Identify which cell holds the provided text, then report its [X, Y] central coordinate. 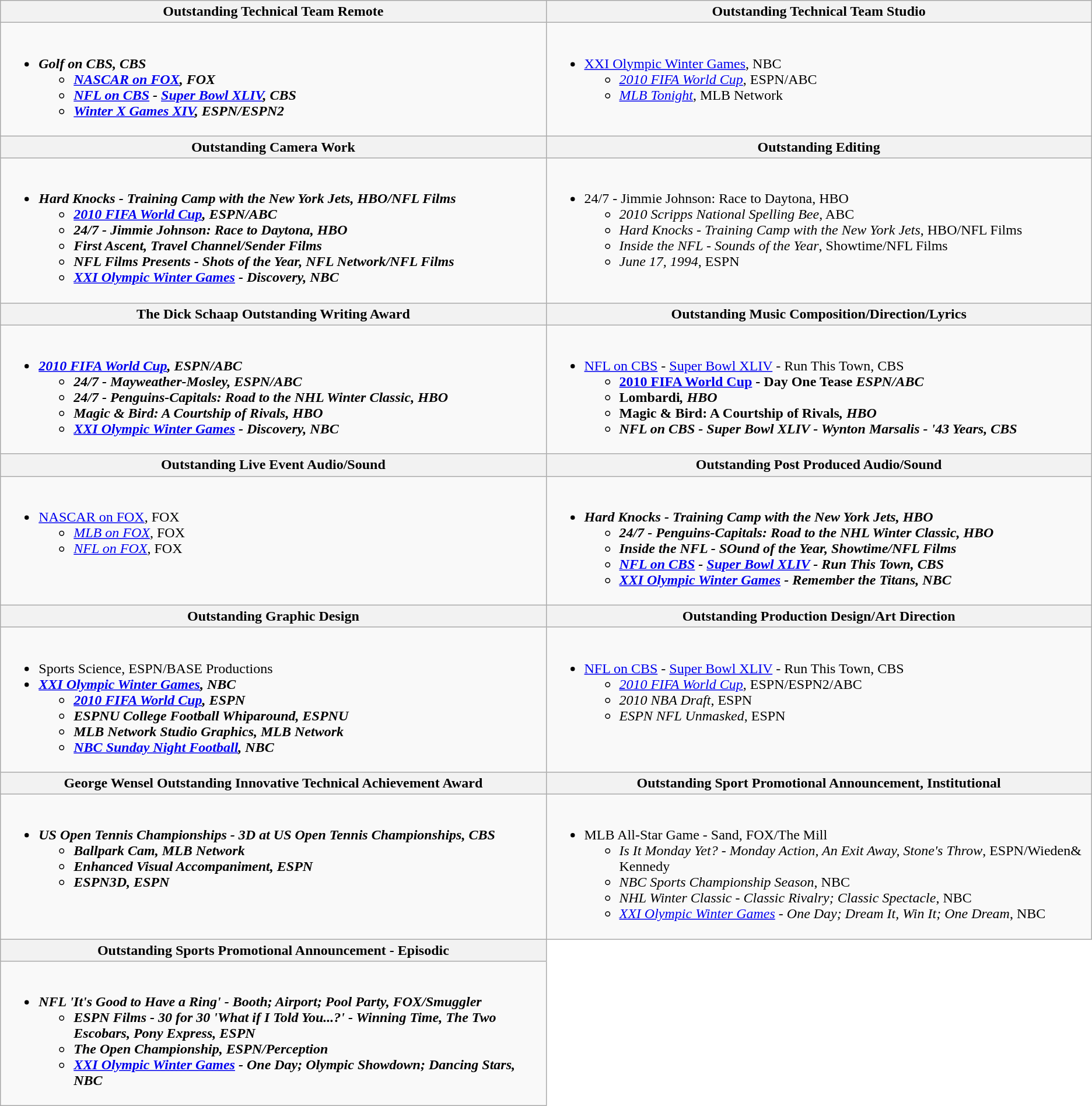
Outstanding Editing [819, 147]
Outstanding Sports Promotional Announcement - Episodic [273, 950]
NFL on CBS - Super Bowl XLIV - Run This Town, CBS2010 FIFA World Cup, ESPN/ESPN2/ABC2010 NBA Draft, ESPNESPN NFL Unmasked, ESPN [819, 699]
Outstanding Post Produced Audio/Sound [819, 465]
US Open Tennis Championships - 3D at US Open Tennis Championships, CBSBallpark Cam, MLB NetworkEnhanced Visual Accompaniment, ESPNESPN3D, ESPN [273, 866]
Outstanding Music Composition/Direction/Lyrics [819, 314]
Outstanding Graphic Design [273, 616]
NASCAR on FOX, FOXMLB on FOX, FOXNFL on FOX, FOX [273, 540]
Outstanding Sport Promotional Announcement, Institutional [819, 783]
XXI Olympic Winter Games, NBC2010 FIFA World Cup, ESPN/ABCMLB Tonight, MLB Network [819, 79]
Outstanding Camera Work [273, 147]
George Wensel Outstanding Innovative Technical Achievement Award [273, 783]
Outstanding Production Design/Art Direction [819, 616]
Golf on CBS, CBSNASCAR on FOX, FOXNFL on CBS - Super Bowl XLIV, CBSWinter X Games XIV, ESPN/ESPN2 [273, 79]
The Dick Schaap Outstanding Writing Award [273, 314]
Outstanding Technical Team Remote [273, 12]
Outstanding Live Event Audio/Sound [273, 465]
Outstanding Technical Team Studio [819, 12]
